Determine the [X, Y] coordinate at the center of the cell enclosing the given text.  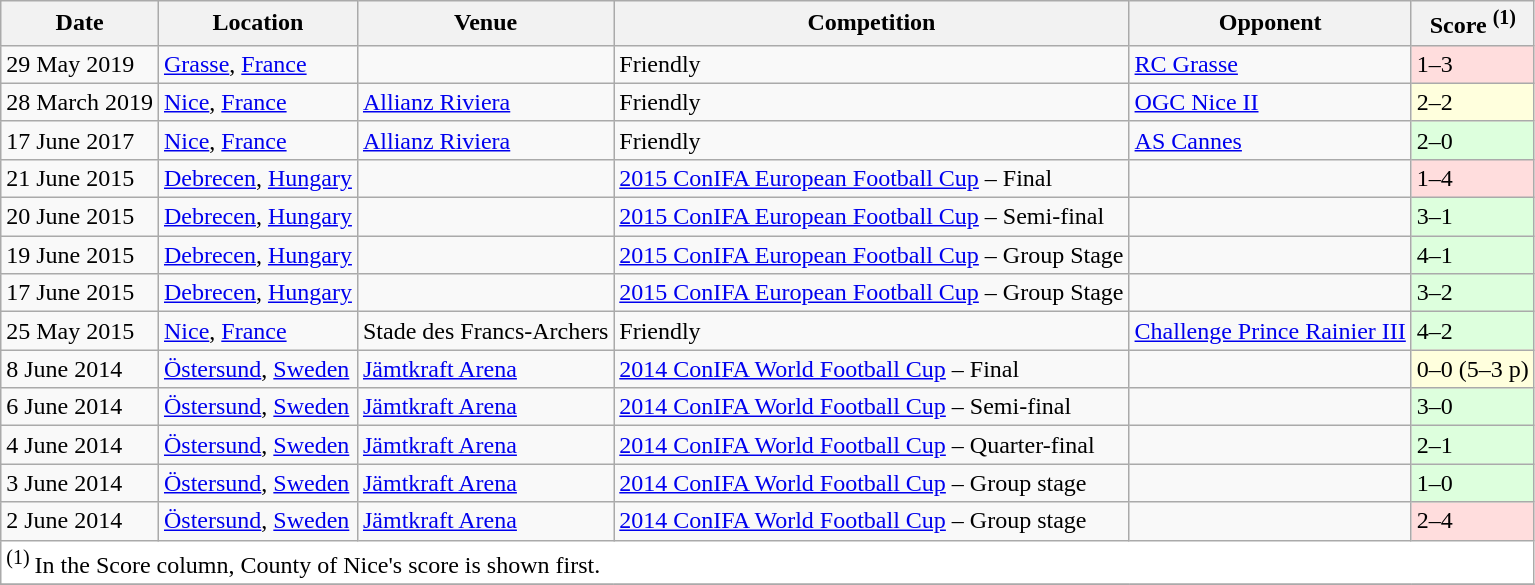
Stade des Francs-Archers [485, 331]
6 June 2014 [80, 407]
1–4 [1472, 178]
4 June 2014 [80, 445]
21 June 2015 [80, 178]
(1) In the Score column, County of Nice's score is shown first. [768, 562]
2 June 2014 [80, 521]
20 June 2015 [80, 217]
Date [80, 24]
17 June 2015 [80, 293]
0–0 (5–3 p) [1472, 369]
1–0 [1472, 483]
Score (1) [1472, 24]
19 June 2015 [80, 255]
RC Grasse [1270, 64]
17 June 2017 [80, 140]
Venue [485, 24]
2015 ConIFA European Football Cup – Final [872, 178]
2–1 [1472, 445]
25 May 2015 [80, 331]
3–0 [1472, 407]
29 May 2019 [80, 64]
Location [258, 24]
3 June 2014 [80, 483]
8 June 2014 [80, 369]
3–2 [1472, 293]
Grasse, France [258, 64]
Challenge Prince Rainier III [1270, 331]
Opponent [1270, 24]
2015 ConIFA European Football Cup – Semi-final [872, 217]
AS Cannes [1270, 140]
28 March 2019 [80, 102]
4–1 [1472, 255]
2–2 [1472, 102]
1–3 [1472, 64]
2–0 [1472, 140]
2014 ConIFA World Football Cup – Quarter-final [872, 445]
OGC Nice II [1270, 102]
2014 ConIFA World Football Cup – Final [872, 369]
2–4 [1472, 521]
4–2 [1472, 331]
3–1 [1472, 217]
2014 ConIFA World Football Cup – Semi-final [872, 407]
Competition [872, 24]
